Locate the cell with the specified text and output its (X, Y) center coordinate. 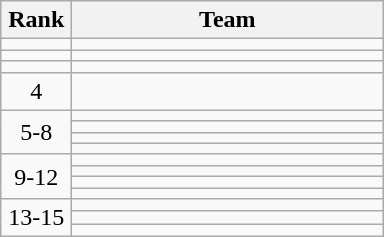
Team (228, 20)
4 (36, 91)
Rank (36, 20)
13-15 (36, 218)
9-12 (36, 176)
5-8 (36, 132)
